Search for the cell housing the specified text and yield its [X, Y] center coordinate. 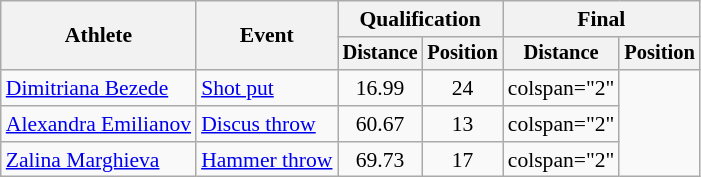
24 [462, 88]
Alexandra Emilianov [98, 124]
13 [462, 124]
60.67 [380, 124]
Discus throw [266, 124]
16.99 [380, 88]
Shot put [266, 88]
Qualification [420, 19]
Event [266, 36]
Dimitriana Bezede [98, 88]
Final [602, 19]
Athlete [98, 36]
